Search for the cell housing the specified text and yield its (X, Y) center coordinate. 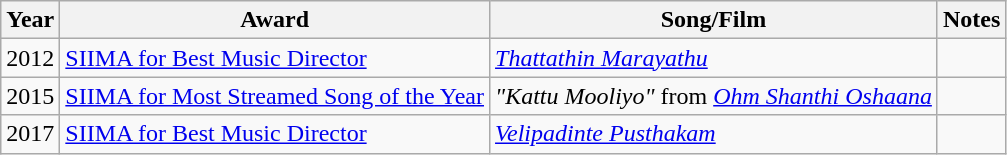
Song/Film (714, 20)
2012 (30, 58)
SIIMA for Most Streamed Song of the Year (275, 96)
Notes (971, 20)
2015 (30, 96)
"Kattu Mooliyo" from Ohm Shanthi Oshaana (714, 96)
Award (275, 20)
Velipadinte Pusthakam (714, 134)
Year (30, 20)
2017 (30, 134)
Thattathin Marayathu (714, 58)
